Identify which cell holds the provided text, then report its (X, Y) central coordinate. 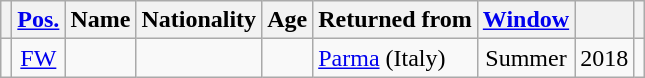
Summer (526, 58)
Name (100, 20)
Window (526, 20)
FW (38, 58)
Pos. (38, 20)
Nationality (199, 20)
Parma (Italy) (396, 58)
2018 (604, 58)
Age (288, 20)
Returned from (396, 20)
